Pinpoint the cell where the given text exists, returning its (X, Y) midpoint coordinate. 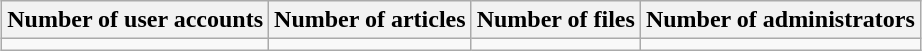
Number of articles (370, 20)
Number of administrators (780, 20)
Number of user accounts (136, 20)
Number of files (556, 20)
